Locate the cell with the specified text and output its (X, Y) center coordinate. 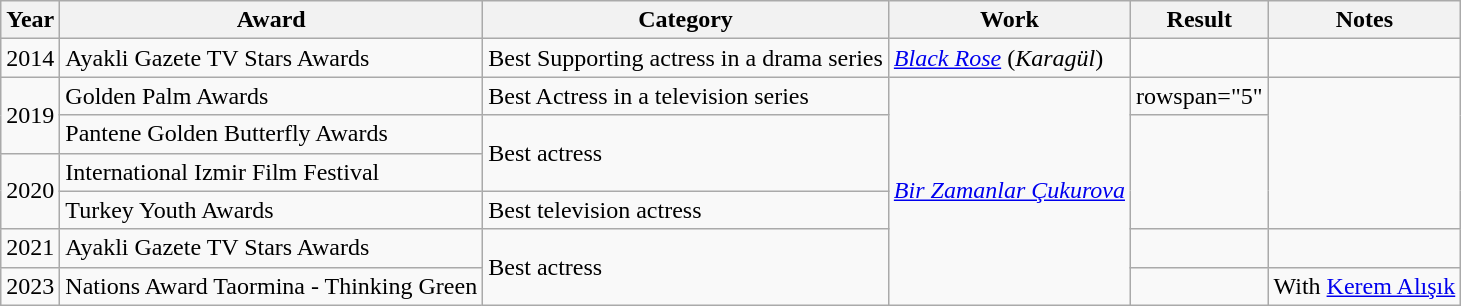
Black Rose (Karagül) (1009, 58)
Turkey Youth Awards (272, 210)
rowspan="5" (1200, 96)
Pantene Golden Butterfly Awards (272, 134)
2023 (30, 286)
With Kerem Alışık (1364, 286)
Award (272, 20)
Work (1009, 20)
2021 (30, 248)
2019 (30, 115)
Category (686, 20)
Best Supporting actress in a drama series (686, 58)
Year (30, 20)
Result (1200, 20)
Best Actress in a television series (686, 96)
Nations Award Taormina - Thinking Green (272, 286)
Bir Zamanlar Çukurova (1009, 191)
2020 (30, 191)
Notes (1364, 20)
Best television actress (686, 210)
2014 (30, 58)
International Izmir Film Festival (272, 172)
Golden Palm Awards (272, 96)
